From the cell containing the given text, extract its center point as (x, y) coordinate. 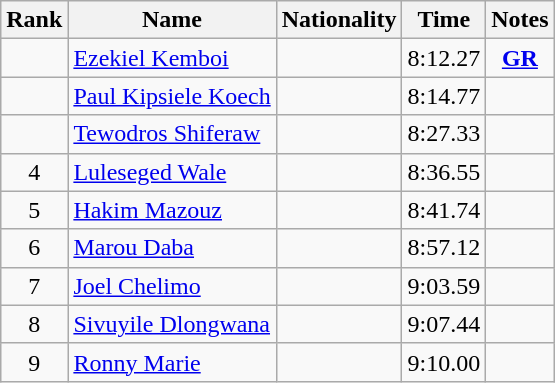
GR (520, 58)
4 (34, 172)
Tewodros Shiferaw (172, 134)
8:14.77 (444, 96)
8:57.12 (444, 248)
Hakim Mazouz (172, 210)
8:12.27 (444, 58)
9:03.59 (444, 286)
9:10.00 (444, 362)
Nationality (339, 20)
Ronny Marie (172, 362)
9:07.44 (444, 324)
Joel Chelimo (172, 286)
Luleseged Wale (172, 172)
8:36.55 (444, 172)
7 (34, 286)
Rank (34, 20)
Marou Daba (172, 248)
5 (34, 210)
Paul Kipsiele Koech (172, 96)
8 (34, 324)
8:41.74 (444, 210)
8:27.33 (444, 134)
Ezekiel Kemboi (172, 58)
Name (172, 20)
Sivuyile Dlongwana (172, 324)
9 (34, 362)
6 (34, 248)
Time (444, 20)
Notes (520, 20)
